Detect which cell encompasses the target text, then output its (X, Y) center coordinate. 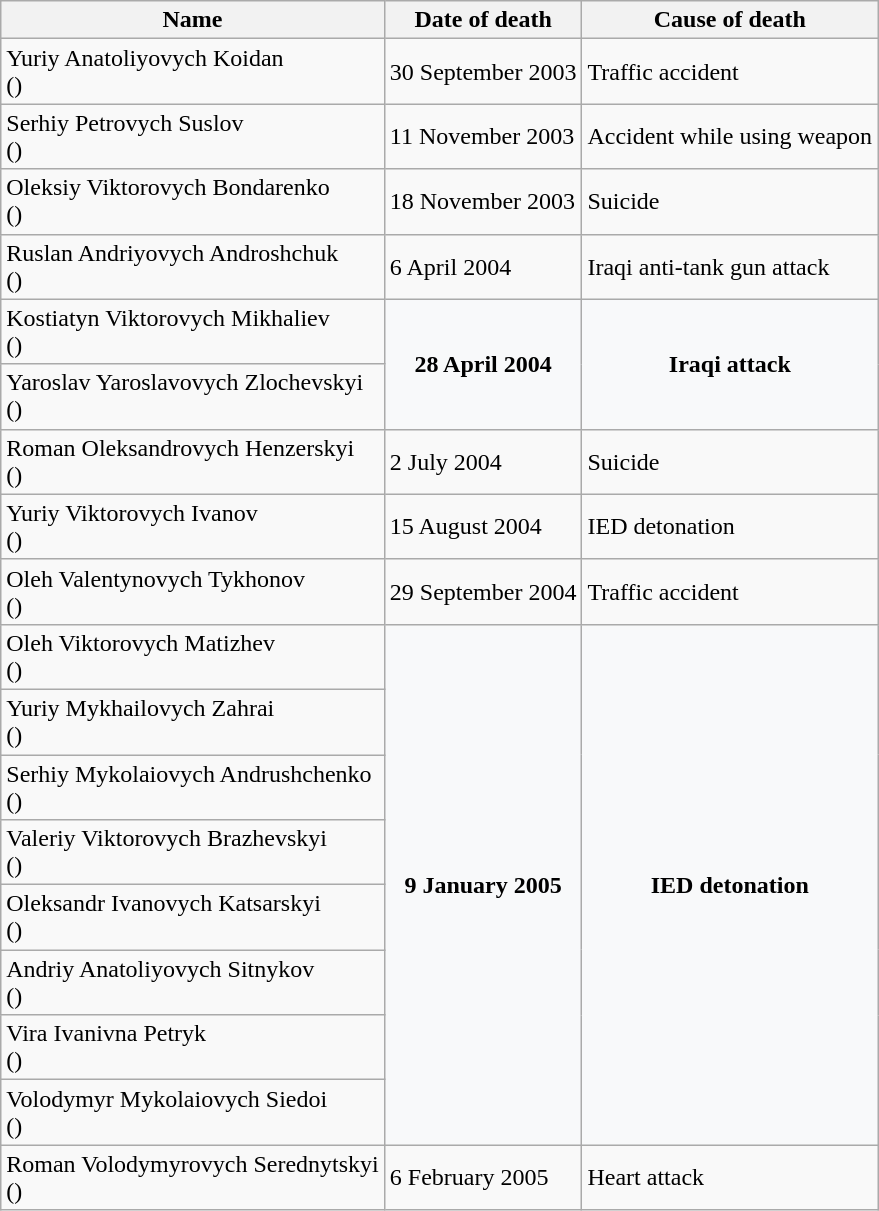
Volodymyr Mykolaiovych Siedoi() (193, 1112)
Iraqi anti-tank gun attack (730, 266)
Serhiy Mykolaiovych Andrushchenko() (193, 786)
Cause of death (730, 20)
Serhiy Petrovych Suslov() (193, 136)
Yuriy Viktorovych Ivanov() (193, 526)
Roman Oleksandrovych Henzerskyi() (193, 462)
18 November 2003 (483, 202)
Yuriy Anatoliyovych Koidan() (193, 72)
Kostiatyn Viktorovych Mikhaliev() (193, 332)
Date of death (483, 20)
Yuriy Mykhailovych Zahrai() (193, 722)
Oleh Viktorovych Matizhev() (193, 656)
Iraqi attack (730, 364)
Andriy Anatoliyovych Sitnykov() (193, 982)
Roman Volodymyrovych Serednytskyi() (193, 1178)
15 August 2004 (483, 526)
28 April 2004 (483, 364)
6 February 2005 (483, 1178)
Accident while using weapon (730, 136)
Yaroslav Yaroslavovych Zlochevskyi() (193, 396)
Oleksandr Ivanovych Katsarskyi() (193, 918)
Oleh Valentynovych Tykhonov() (193, 592)
Name (193, 20)
30 September 2003 (483, 72)
6 April 2004 (483, 266)
Valeriy Viktorovych Brazhevskyi() (193, 852)
Ruslan Andriyovych Androshchuk() (193, 266)
Vira Ivanivna Petryk() (193, 1048)
Heart attack (730, 1178)
29 September 2004 (483, 592)
2 July 2004 (483, 462)
9 January 2005 (483, 884)
11 November 2003 (483, 136)
Oleksiy Viktorovych Bondarenko() (193, 202)
